From the cell containing the given text, extract its center point as [x, y] coordinate. 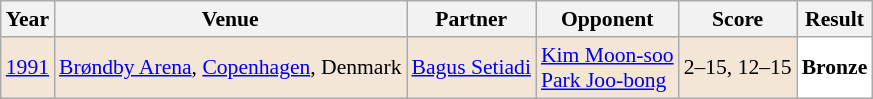
2–15, 12–15 [738, 68]
Result [835, 19]
Year [28, 19]
Kim Moon-soo Park Joo-bong [608, 68]
Partner [470, 19]
Opponent [608, 19]
Venue [230, 19]
Score [738, 19]
Brøndby Arena, Copenhagen, Denmark [230, 68]
Bronze [835, 68]
1991 [28, 68]
Bagus Setiadi [470, 68]
